Provide the [x, y] coordinate of the cell's center where the given text is located.  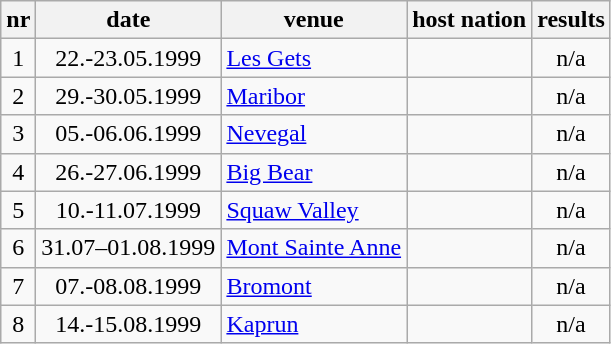
1 [18, 58]
host nation [470, 20]
5 [18, 210]
14.-15.08.1999 [128, 324]
date [128, 20]
6 [18, 248]
Les Gets [314, 58]
Nevegal [314, 134]
26.-27.06.1999 [128, 172]
3 [18, 134]
31.07–01.08.1999 [128, 248]
Mont Sainte Anne [314, 248]
07.-08.08.1999 [128, 286]
venue [314, 20]
10.-11.07.1999 [128, 210]
Kaprun [314, 324]
Maribor [314, 96]
Big Bear [314, 172]
Squaw Valley [314, 210]
Bromont [314, 286]
4 [18, 172]
05.-06.06.1999 [128, 134]
22.-23.05.1999 [128, 58]
8 [18, 324]
29.-30.05.1999 [128, 96]
nr [18, 20]
7 [18, 286]
2 [18, 96]
results [572, 20]
